Provide the (X, Y) coordinate of the cell's center where the given text is located.  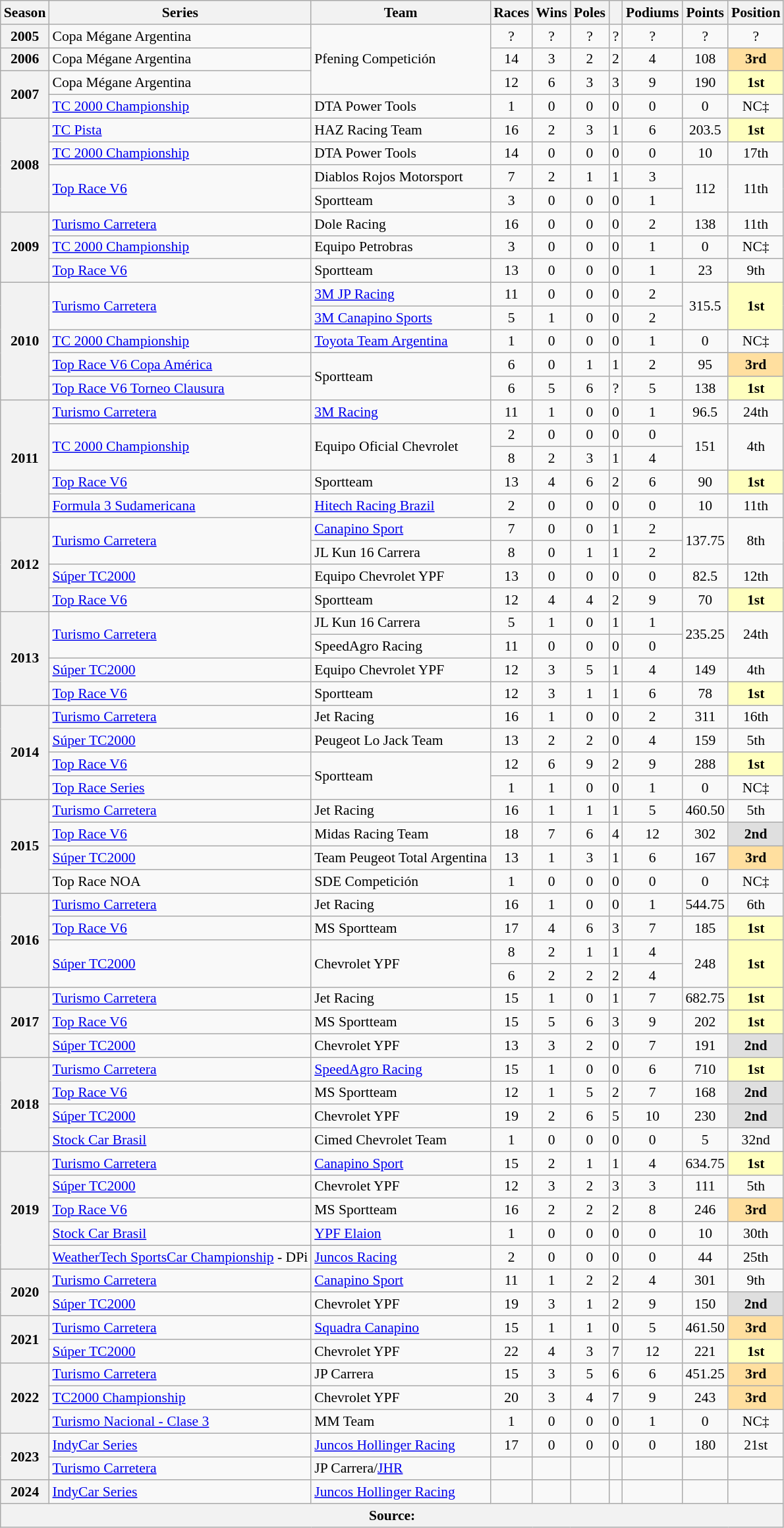
167 (705, 858)
221 (705, 1351)
Juncos Racing (401, 1257)
Midas Racing Team (401, 835)
Races (511, 13)
3M Racing (401, 412)
451.25 (705, 1374)
180 (705, 1445)
TC Pista (180, 130)
21st (756, 1445)
8th (756, 541)
150 (705, 1305)
149 (705, 670)
Squadra Canapino (401, 1328)
108 (705, 59)
78 (705, 693)
70 (705, 600)
3M JP Racing (401, 295)
246 (705, 1210)
2017 (25, 1022)
Poles (590, 13)
Formula 3 Sudamericana (180, 506)
TC2000 Championship (180, 1398)
301 (705, 1281)
112 (705, 189)
YPF Elaion (401, 1234)
25th (756, 1257)
Diablos Rojos Motorsport (401, 177)
2007 (25, 95)
2015 (25, 846)
Hitech Racing Brazil (401, 506)
235.25 (705, 634)
Pfening Competición (401, 59)
2010 (25, 341)
682.75 (705, 999)
MM Team (401, 1422)
Dole Racing (401, 224)
2021 (25, 1339)
Wins (551, 13)
202 (705, 1022)
203.5 (705, 130)
JP Carrera/JHR (401, 1469)
460.50 (705, 811)
2016 (25, 940)
20 (511, 1398)
111 (705, 1187)
Season (25, 13)
44 (705, 1257)
Peugeot Lo Jack Team (401, 741)
Turismo Nacional - Clase 3 (180, 1422)
18 (511, 835)
3M Canapino Sports (401, 318)
230 (705, 1117)
6th (756, 905)
137.75 (705, 541)
710 (705, 1069)
32nd (756, 1140)
Series (180, 13)
JP Carrera (401, 1374)
190 (705, 83)
315.5 (705, 306)
17th (756, 154)
Team (401, 13)
288 (705, 764)
23 (705, 271)
2024 (25, 1492)
2011 (25, 459)
HAZ Racing Team (401, 130)
544.75 (705, 905)
191 (705, 1046)
2018 (25, 1104)
Source: (393, 1515)
Top Race NOA (180, 881)
12th (756, 576)
Top Race Series (180, 788)
2019 (25, 1210)
WeatherTech SportsCar Championship - DPi (180, 1257)
311 (705, 717)
302 (705, 835)
159 (705, 741)
151 (705, 447)
Points (705, 13)
Equipo Petrobras (401, 247)
Top Race V6 Copa América (180, 365)
SDE Competición (401, 881)
634.75 (705, 1163)
243 (705, 1398)
2020 (25, 1292)
248 (705, 964)
Cimed Chevrolet Team (401, 1140)
2014 (25, 752)
168 (705, 1093)
2023 (25, 1457)
16th (756, 717)
96.5 (705, 412)
2005 (25, 36)
2009 (25, 248)
2006 (25, 59)
22 (511, 1351)
2013 (25, 658)
2012 (25, 564)
90 (705, 483)
185 (705, 929)
Team Peugeot Total Argentina (401, 858)
Equipo Oficial Chevrolet (401, 447)
Position (756, 13)
2008 (25, 165)
461.50 (705, 1328)
Toyota Team Argentina (401, 341)
Top Race V6 Torneo Clausura (180, 388)
82.5 (705, 576)
2022 (25, 1397)
95 (705, 365)
30th (756, 1234)
Podiums (652, 13)
